Find where the given text appears and provide that cell's center as [X, Y] coordinate. 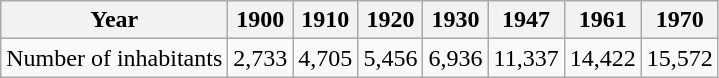
Year [114, 20]
14,422 [602, 58]
1947 [526, 20]
1930 [456, 20]
15,572 [680, 58]
1920 [390, 20]
11,337 [526, 58]
5,456 [390, 58]
1900 [260, 20]
1910 [326, 20]
4,705 [326, 58]
1961 [602, 20]
1970 [680, 20]
6,936 [456, 58]
2,733 [260, 58]
Number of inhabitants [114, 58]
